Find where the given text appears and provide that cell's center as [x, y] coordinate. 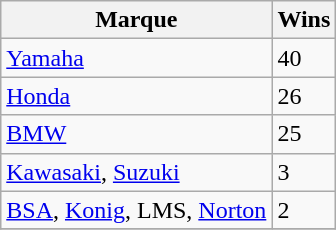
40 [304, 58]
26 [304, 96]
3 [304, 172]
Kawasaki, Suzuki [136, 172]
Marque [136, 20]
Honda [136, 96]
BSA, Konig, LMS, Norton [136, 210]
25 [304, 134]
BMW [136, 134]
Yamaha [136, 58]
Wins [304, 20]
2 [304, 210]
